Find where the given text appears and provide that cell's center as (x, y) coordinate. 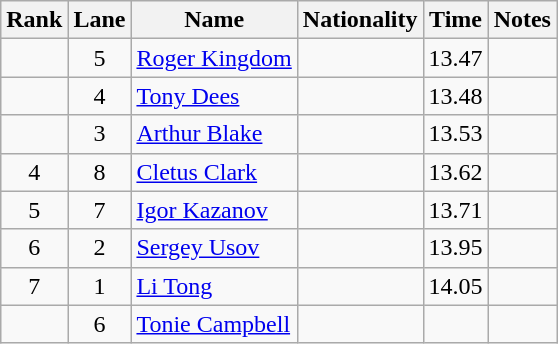
Cletus Clark (214, 172)
Igor Kazanov (214, 210)
13.53 (456, 134)
13.48 (456, 96)
Time (456, 20)
Name (214, 20)
Lane (100, 20)
Tony Dees (214, 96)
Arthur Blake (214, 134)
14.05 (456, 286)
13.71 (456, 210)
Sergey Usov (214, 248)
3 (100, 134)
1 (100, 286)
8 (100, 172)
Nationality (360, 20)
2 (100, 248)
13.47 (456, 58)
Rank (34, 20)
Notes (522, 20)
Roger Kingdom (214, 58)
13.95 (456, 248)
Tonie Campbell (214, 324)
Li Tong (214, 286)
13.62 (456, 172)
